Determine the [X, Y] coordinate at the center of the cell enclosing the given text.  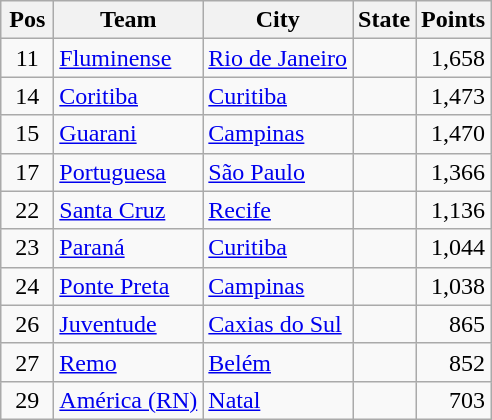
29 [28, 400]
17 [28, 172]
26 [28, 324]
23 [28, 248]
Team [128, 20]
15 [28, 134]
1,136 [454, 210]
1,470 [454, 134]
11 [28, 58]
City [278, 20]
865 [454, 324]
703 [454, 400]
27 [28, 362]
Recife [278, 210]
22 [28, 210]
Points [454, 20]
Caxias do Sul [278, 324]
Coritiba [128, 96]
1,366 [454, 172]
Remo [128, 362]
1,038 [454, 286]
Fluminense [128, 58]
1,658 [454, 58]
14 [28, 96]
Santa Cruz [128, 210]
852 [454, 362]
1,473 [454, 96]
América (RN) [128, 400]
São Paulo [278, 172]
1,044 [454, 248]
Pos [28, 20]
24 [28, 286]
State [384, 20]
Juventude [128, 324]
Guarani [128, 134]
Paraná [128, 248]
Rio de Janeiro [278, 58]
Ponte Preta [128, 286]
Belém [278, 362]
Portuguesa [128, 172]
Natal [278, 400]
